For the text-containing cell, return its midpoint in (x, y) coordinate format. 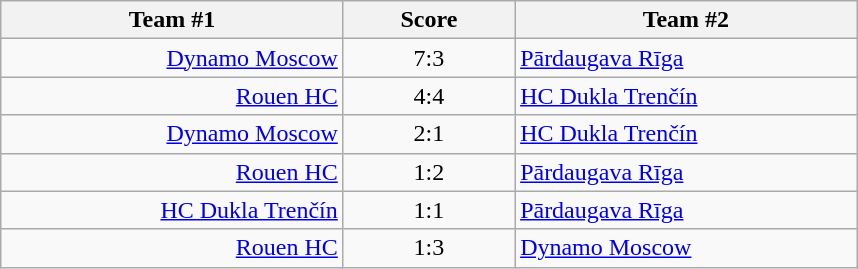
Team #1 (172, 20)
1:1 (428, 210)
7:3 (428, 58)
4:4 (428, 96)
1:3 (428, 248)
Team #2 (686, 20)
2:1 (428, 134)
Score (428, 20)
1:2 (428, 172)
